Pinpoint the cell where the given text exists, returning its [x, y] midpoint coordinate. 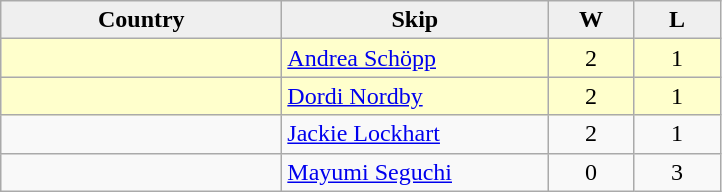
3 [677, 172]
Skip [415, 20]
Andrea Schöpp [415, 58]
W [591, 20]
Dordi Nordby [415, 96]
L [677, 20]
Country [142, 20]
0 [591, 172]
Mayumi Seguchi [415, 172]
Jackie Lockhart [415, 134]
